Find where the given text appears and provide that cell's center as (x, y) coordinate. 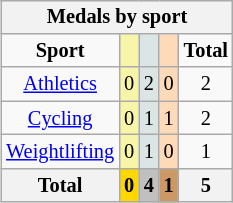
Cycling (60, 118)
Medals by sport (117, 17)
5 (206, 185)
Sport (60, 51)
Weightlifting (60, 152)
4 (149, 185)
Athletics (60, 84)
